Return the [X, Y] coordinate for the center point of the cell that contains the specified text.  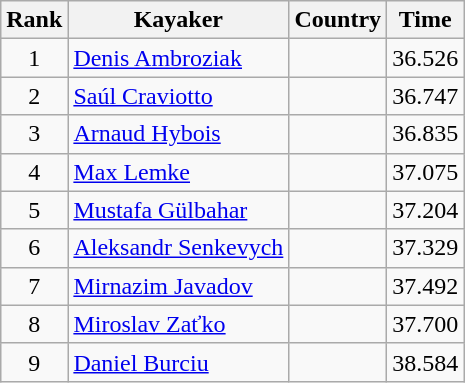
Denis Ambroziak [178, 58]
1 [34, 58]
38.584 [426, 362]
36.526 [426, 58]
Country [338, 20]
Mustafa Gülbahar [178, 210]
Aleksandr Senkevych [178, 248]
2 [34, 96]
4 [34, 172]
37.700 [426, 324]
Daniel Burciu [178, 362]
37.204 [426, 210]
37.075 [426, 172]
6 [34, 248]
37.329 [426, 248]
7 [34, 286]
Rank [34, 20]
9 [34, 362]
36.835 [426, 134]
8 [34, 324]
Saúl Craviotto [178, 96]
3 [34, 134]
Kayaker [178, 20]
5 [34, 210]
36.747 [426, 96]
Max Lemke [178, 172]
Time [426, 20]
37.492 [426, 286]
Mirnazim Javadov [178, 286]
Arnaud Hybois [178, 134]
Miroslav Zaťko [178, 324]
